Return [X, Y] of the center of cell containing provided text 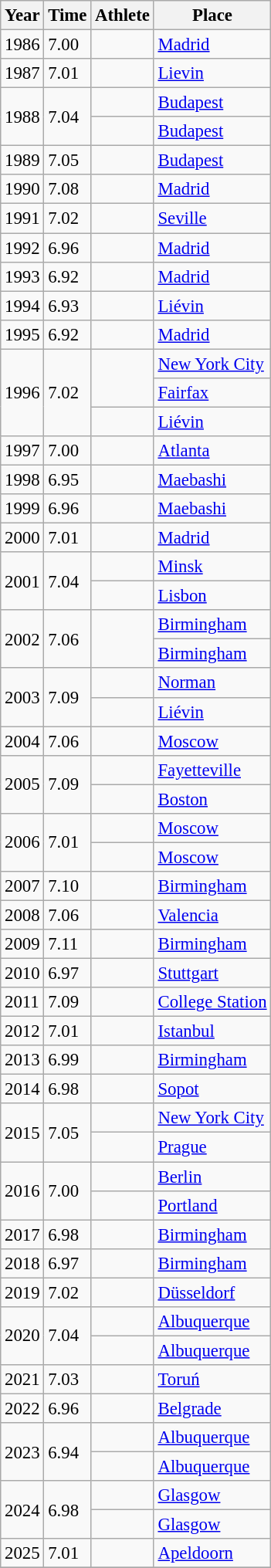
Belgrade [212, 1408]
2008 [22, 915]
2014 [22, 1089]
2018 [22, 1263]
1990 [22, 189]
1999 [22, 509]
2024 [22, 1510]
1998 [22, 479]
2010 [22, 974]
2022 [22, 1408]
Sopot [212, 1089]
2020 [22, 1336]
2021 [22, 1380]
2002 [22, 639]
1996 [22, 392]
1988 [22, 117]
1993 [22, 276]
1997 [22, 451]
7.10 [68, 886]
Düsseldorf [212, 1292]
6.99 [68, 1060]
1992 [22, 248]
2005 [22, 784]
2003 [22, 698]
2016 [22, 1190]
Athlete [122, 15]
1991 [22, 218]
6.94 [68, 1451]
Norman [212, 683]
2012 [22, 1031]
Stuttgart [212, 974]
Apeldoorn [212, 1553]
Portland [212, 1205]
Minsk [212, 567]
2019 [22, 1292]
1987 [22, 73]
2009 [22, 944]
2015 [22, 1133]
2006 [22, 843]
2013 [22, 1060]
2023 [22, 1451]
Time [68, 15]
6.95 [68, 479]
Fayetteville [212, 770]
2017 [22, 1234]
Place [212, 15]
7.11 [68, 944]
Istanbul [212, 1031]
2011 [22, 1002]
2001 [22, 581]
2007 [22, 886]
1986 [22, 45]
Lievin [212, 73]
2000 [22, 538]
Fairfax [212, 393]
1989 [22, 161]
Toruń [212, 1380]
2004 [22, 741]
6.93 [68, 306]
College Station [212, 1002]
7.08 [68, 189]
Boston [212, 799]
1995 [22, 334]
Atlanta [212, 451]
2025 [22, 1553]
Lisbon [212, 596]
1994 [22, 306]
Valencia [212, 915]
Seville [212, 218]
Berlin [212, 1177]
Prague [212, 1147]
Year [22, 15]
7.03 [68, 1380]
